Find where the given text appears and provide that cell's center as (x, y) coordinate. 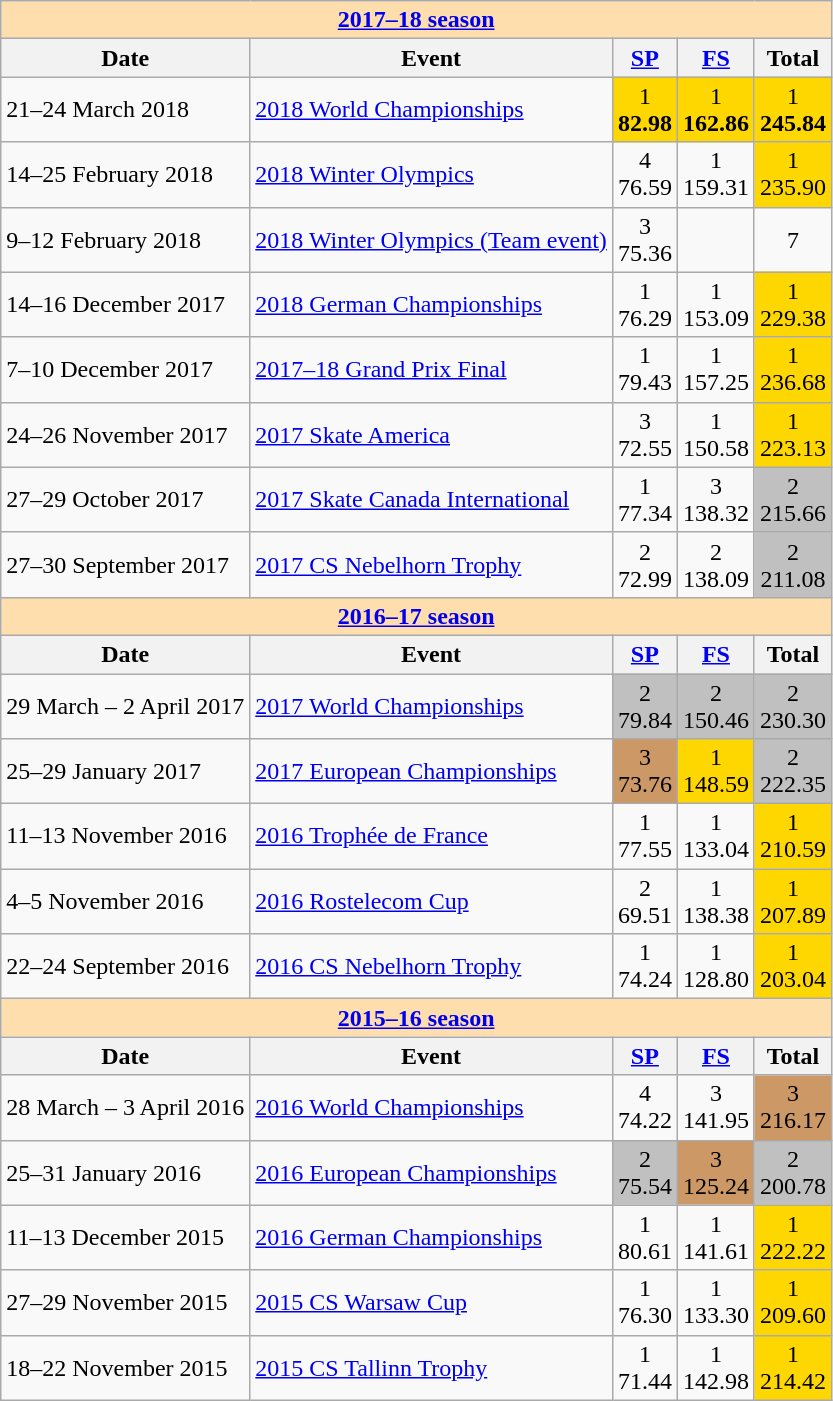
29 March – 2 April 2017 (126, 706)
2016 German Championships (432, 1238)
1 150.58 (716, 434)
21–24 March 2018 (126, 110)
2018 German Championships (432, 304)
2016 CS Nebelhorn Trophy (432, 966)
4 74.22 (644, 1108)
3 138.32 (716, 500)
2016 Trophée de France (432, 836)
25–29 January 2017 (126, 772)
1 77.34 (644, 500)
3 73.76 (644, 772)
7 (792, 240)
1 153.09 (716, 304)
2018 Winter Olympics (Team event) (432, 240)
3 216.17 (792, 1108)
2017 Skate Canada International (432, 500)
2018 World Championships (432, 110)
2015 CS Tallinn Trophy (432, 1368)
1 245.84 (792, 110)
11–13 December 2015 (126, 1238)
1 159.31 (716, 174)
22–24 September 2016 (126, 966)
1 214.42 (792, 1368)
28 March – 3 April 2016 (126, 1108)
1 74.24 (644, 966)
4–5 November 2016 (126, 902)
25–31 January 2016 (126, 1172)
1 235.90 (792, 174)
2017 World Championships (432, 706)
2 138.09 (716, 564)
1 82.98 (644, 110)
3 72.55 (644, 434)
4 76.59 (644, 174)
1 80.61 (644, 1238)
2 69.51 (644, 902)
1 128.80 (716, 966)
2 75.54 (644, 1172)
1 142.98 (716, 1368)
2017–18 Grand Prix Final (432, 370)
14–25 February 2018 (126, 174)
1 203.04 (792, 966)
27–29 October 2017 (126, 500)
1 157.25 (716, 370)
2015–16 season (416, 1018)
2 215.66 (792, 500)
2018 Winter Olympics (432, 174)
2 230.30 (792, 706)
1 236.68 (792, 370)
1 148.59 (716, 772)
1 162.86 (716, 110)
2017 CS Nebelhorn Trophy (432, 564)
2015 CS Warsaw Cup (432, 1302)
1 133.04 (716, 836)
9–12 February 2018 (126, 240)
27–30 September 2017 (126, 564)
2017–18 season (416, 20)
2 79.84 (644, 706)
1 222.22 (792, 1238)
1 141.61 (716, 1238)
1 133.30 (716, 1302)
2016 European Championships (432, 1172)
1 76.29 (644, 304)
1 71.44 (644, 1368)
3 141.95 (716, 1108)
7–10 December 2017 (126, 370)
3 125.24 (716, 1172)
2016 World Championships (432, 1108)
2017 European Championships (432, 772)
11–13 November 2016 (126, 836)
1 229.38 (792, 304)
1 79.43 (644, 370)
1 209.60 (792, 1302)
2 72.99 (644, 564)
18–22 November 2015 (126, 1368)
2 150.46 (716, 706)
1 210.59 (792, 836)
2016–17 season (416, 616)
1 207.89 (792, 902)
1 223.13 (792, 434)
2016 Rostelecom Cup (432, 902)
2017 Skate America (432, 434)
2 222.35 (792, 772)
3 75.36 (644, 240)
24–26 November 2017 (126, 434)
1 138.38 (716, 902)
2 200.78 (792, 1172)
1 77.55 (644, 836)
2 211.08 (792, 564)
27–29 November 2015 (126, 1302)
14–16 December 2017 (126, 304)
1 76.30 (644, 1302)
